Output the (x, y) coordinate of the center of the cell containing the given text.  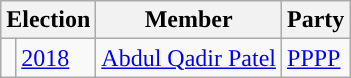
Party (316, 20)
2018 (56, 58)
PPPP (316, 58)
Abdul Qadir Patel (189, 58)
Election (48, 20)
Member (189, 20)
